Search for the cell housing the specified text and yield its [X, Y] center coordinate. 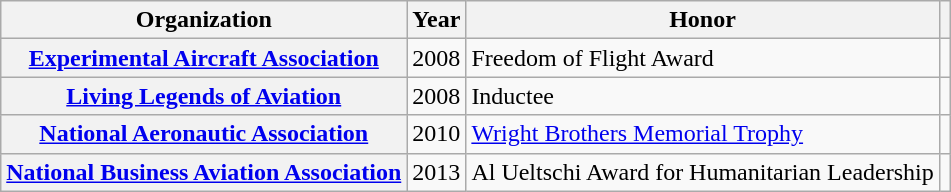
Year [436, 20]
Honor [702, 20]
2013 [436, 172]
Organization [204, 20]
Experimental Aircraft Association [204, 58]
National Aeronautic Association [204, 134]
2010 [436, 134]
Living Legends of Aviation [204, 96]
Al Ueltschi Award for Humanitarian Leadership [702, 172]
Inductee [702, 96]
National Business Aviation Association [204, 172]
Wright Brothers Memorial Trophy [702, 134]
Freedom of Flight Award [702, 58]
